Provide the [X, Y] coordinate of the cell's center where the given text is located.  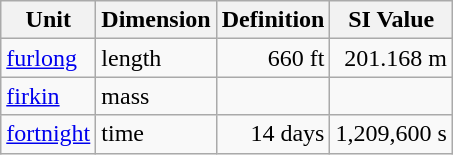
Unit [48, 20]
mass [156, 96]
Dimension [156, 20]
fortnight [48, 134]
1,209,600 s [391, 134]
Definition [273, 20]
660 ft [273, 58]
14 days [273, 134]
time [156, 134]
SI Value [391, 20]
firkin [48, 96]
201.168 m [391, 58]
length [156, 58]
furlong [48, 58]
